Capture the cell that displays the provided text and extract its [x, y] central coordinate. 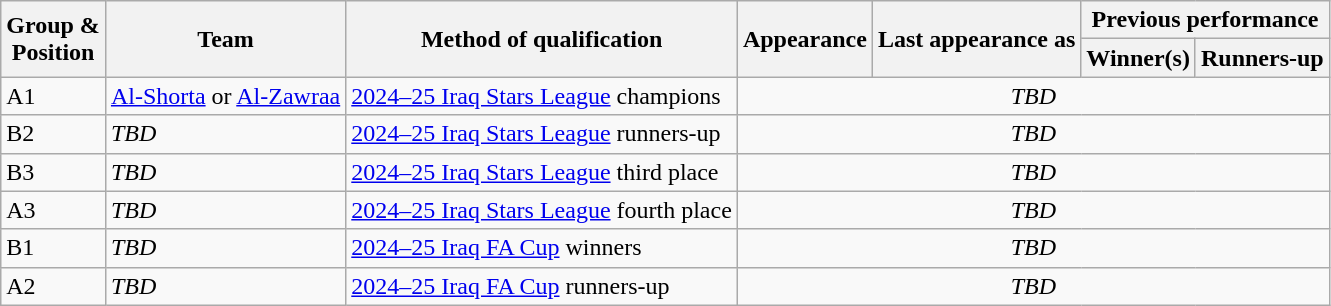
B3 [54, 172]
2024–25 Iraq Stars League third place [542, 172]
Method of qualification [542, 39]
Al-Shorta or Al-Zawraa [225, 96]
Previous performance [1205, 20]
Appearance [804, 39]
2024–25 Iraq FA Cup runners-up [542, 286]
B2 [54, 134]
2024–25 Iraq Stars League champions [542, 96]
2024–25 Iraq Stars League fourth place [542, 210]
B1 [54, 248]
Group &Position [54, 39]
Winner(s) [1138, 58]
2024–25 Iraq Stars League runners-up [542, 134]
2024–25 Iraq FA Cup winners [542, 248]
A1 [54, 96]
A3 [54, 210]
Runners-up [1262, 58]
A2 [54, 286]
Team [225, 39]
Last appearance as [976, 39]
